Search for the cell housing the specified text and yield its [X, Y] center coordinate. 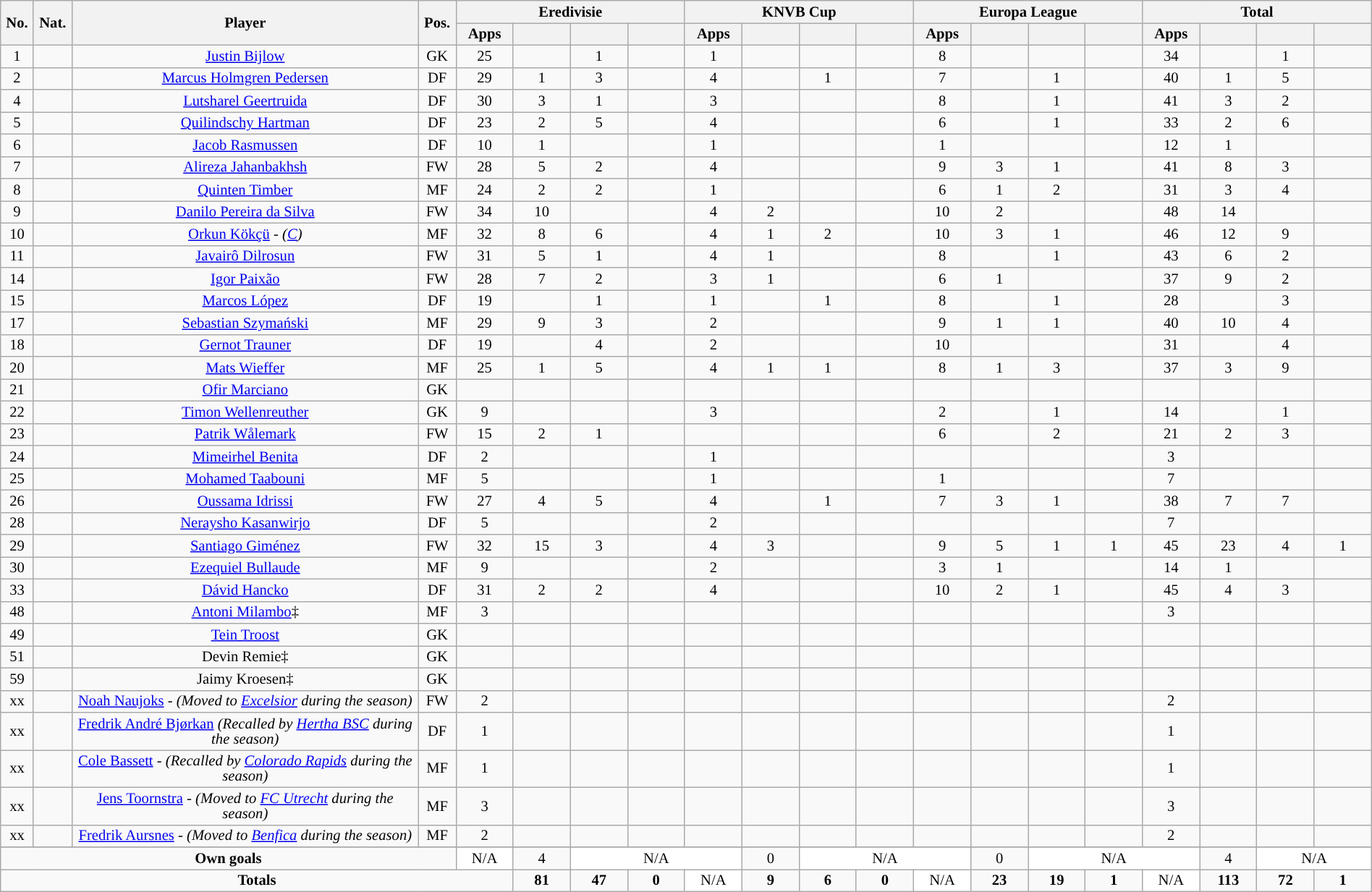
Devin Remie‡ [245, 657]
17 [17, 323]
Igor Paixão [245, 279]
Quinten Timber [245, 190]
KNVB Cup [799, 12]
Antoni Milambo‡ [245, 612]
47 [599, 880]
Danilo Pereira da Silva [245, 211]
Neraysho Kasanwirjo [245, 524]
Fredrik André Bjørkan (Recalled by Hertha BSC during the season) [245, 731]
Own goals [229, 858]
72 [1285, 880]
11 [17, 256]
Javairô Dilrosun [245, 256]
Lutsharel Geertruida [245, 101]
Jacob Rasmussen [245, 145]
43 [1171, 256]
Quilindschy Hartman [245, 123]
18 [17, 346]
Timon Wellenreuther [245, 412]
Santiago Giménez [245, 545]
Marcus Holmgren Pedersen [245, 78]
Eredivisie [570, 12]
Totals [257, 880]
Ezequiel Bullaude [245, 567]
51 [17, 657]
49 [17, 635]
27 [485, 501]
Ofir Marciano [245, 389]
Alireza Jahanbakhsh [245, 168]
Gernot Trauner [245, 346]
Europa League [1028, 12]
Mohamed Taabouni [245, 479]
Jens Toornstra - (Moved to FC Utrecht during the season) [245, 806]
Dávid Hancko [245, 590]
113 [1229, 880]
Oussama Idrissi [245, 501]
Patrik Wålemark [245, 434]
Jaimy Kroesen‡ [245, 679]
26 [17, 501]
Nat. [52, 22]
No. [17, 22]
Pos. [437, 22]
81 [541, 880]
46 [1171, 234]
Tein Troost [245, 635]
Player [245, 22]
59 [17, 679]
Justin Bijlow [245, 56]
Fredrik Aursnes - (Moved to Benfica during the season) [245, 836]
Orkun Kökçü - (C) [245, 234]
Mats Wieffer [245, 368]
Mimeirhel Benita [245, 457]
Noah Naujoks - (Moved to Excelsior during the season) [245, 702]
Marcos López [245, 301]
Total [1257, 12]
22 [17, 412]
38 [1171, 501]
Sebastian Szymański [245, 323]
20 [17, 368]
Cole Bassett - (Recalled by Colorado Rapids during the season) [245, 768]
